Find where the given text appears and provide that cell's center as (x, y) coordinate. 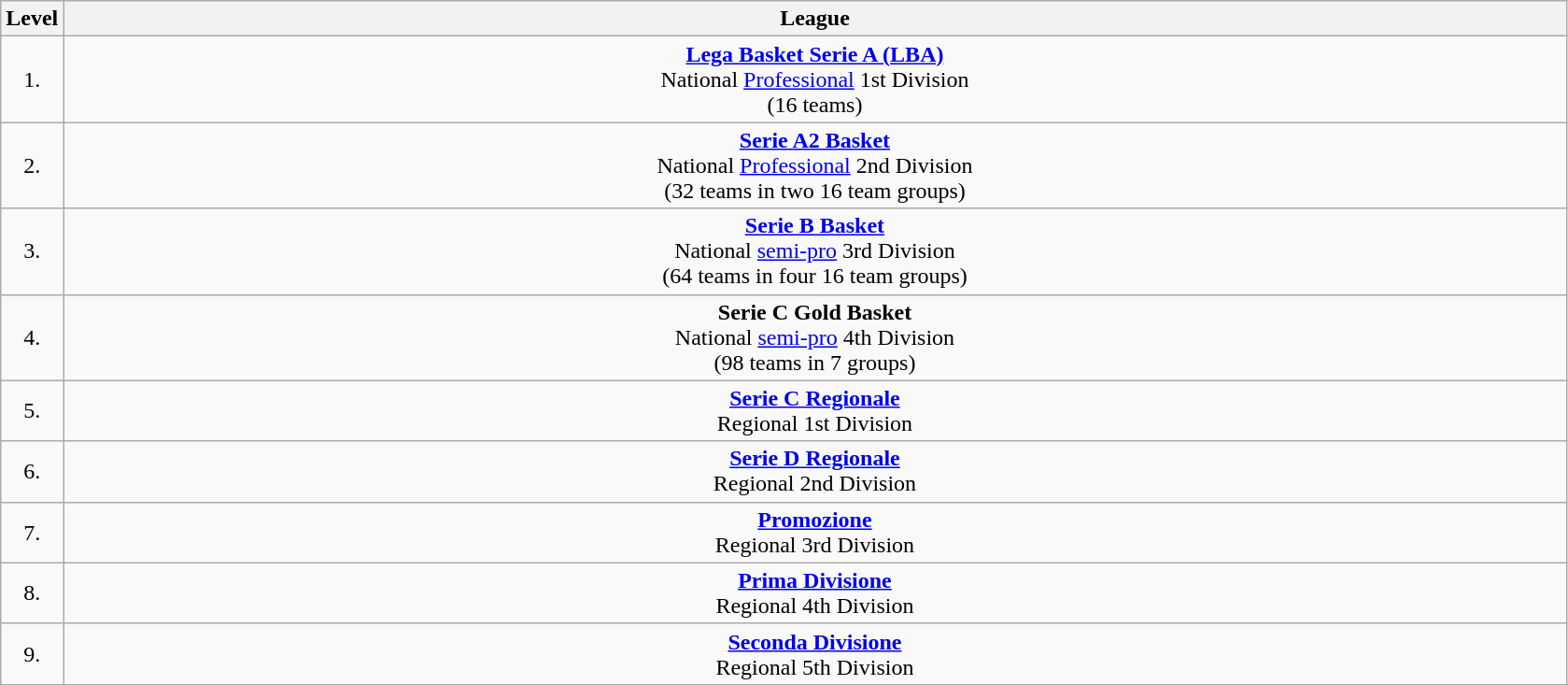
2. (32, 165)
6. (32, 471)
1. (32, 79)
8. (32, 592)
League (814, 19)
Level (32, 19)
Seconda DivisioneRegional 5th Division (814, 654)
Serie C RegionaleRegional 1st Division (814, 411)
9. (32, 654)
Prima DivisioneRegional 4th Division (814, 592)
7. (32, 533)
PromozioneRegional 3rd Division (814, 533)
Serie A2 BasketNational Professional 2nd Division(32 teams in two 16 team groups) (814, 165)
Lega Basket Serie A (LBA)National Professional 1st Division(16 teams) (814, 79)
5. (32, 411)
3. (32, 251)
Serie D RegionaleRegional 2nd Division (814, 471)
Serie C Gold BasketNational semi-pro 4th Division(98 teams in 7 groups) (814, 337)
Serie B BasketNational semi-pro 3rd Division(64 teams in four 16 team groups) (814, 251)
4. (32, 337)
